Capture the cell that displays the provided text and extract its [x, y] central coordinate. 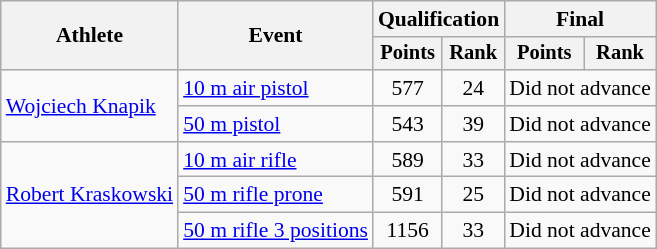
Athlete [90, 36]
543 [408, 124]
39 [473, 124]
50 m rifle prone [276, 195]
589 [408, 160]
10 m air rifle [276, 160]
591 [408, 195]
24 [473, 88]
25 [473, 195]
Final [580, 19]
Event [276, 36]
1156 [408, 231]
Wojciech Knapik [90, 106]
50 m rifle 3 positions [276, 231]
Robert Kraskowski [90, 196]
50 m pistol [276, 124]
10 m air pistol [276, 88]
577 [408, 88]
Qualification [438, 19]
